Pinpoint the cell where the given text exists, returning its (x, y) midpoint coordinate. 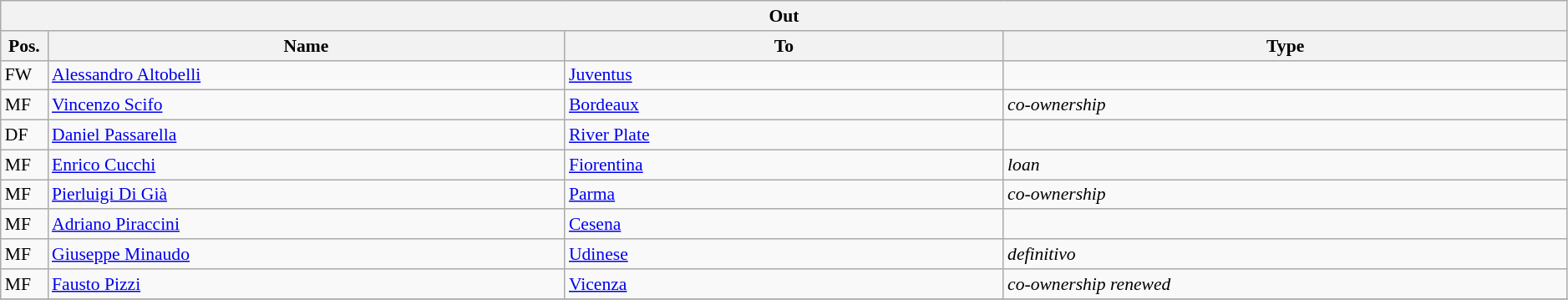
Juventus (784, 75)
DF (24, 135)
Bordeaux (784, 105)
Adriano Piraccini (306, 225)
River Plate (784, 135)
Pos. (24, 46)
co-ownership renewed (1285, 284)
Udinese (784, 254)
Vicenza (784, 284)
Daniel Passarella (306, 135)
Fausto Pizzi (306, 284)
Giuseppe Minaudo (306, 254)
Out (784, 16)
To (784, 46)
Type (1285, 46)
Parma (784, 195)
Enrico Cucchi (306, 165)
definitivo (1285, 254)
FW (24, 75)
Alessandro Altobelli (306, 75)
Vincenzo Scifo (306, 105)
Fiorentina (784, 165)
Cesena (784, 225)
Name (306, 46)
Pierluigi Di Già (306, 195)
loan (1285, 165)
